For the text-containing cell, return its midpoint in (X, Y) coordinate format. 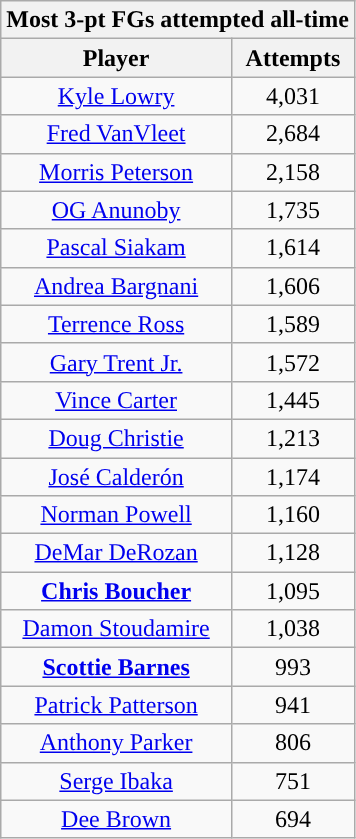
Andrea Bargnani (116, 286)
Attempts (292, 58)
DeMar DeRozan (116, 553)
751 (292, 781)
Norman Powell (116, 515)
Anthony Parker (116, 743)
Serge Ibaka (116, 781)
Dee Brown (116, 819)
1,445 (292, 400)
1,038 (292, 629)
941 (292, 705)
Pascal Siakam (116, 248)
Player (116, 58)
4,031 (292, 96)
1,174 (292, 477)
806 (292, 743)
2,158 (292, 172)
Scottie Barnes (116, 667)
Terrence Ross (116, 324)
Most 3-pt FGs attempted all-time (178, 20)
Vince Carter (116, 400)
1,160 (292, 515)
1,095 (292, 591)
1,213 (292, 438)
1,735 (292, 210)
Patrick Patterson (116, 705)
2,684 (292, 134)
993 (292, 667)
694 (292, 819)
Chris Boucher (116, 591)
OG Anunoby (116, 210)
Kyle Lowry (116, 96)
1,572 (292, 362)
1,614 (292, 248)
Fred VanVleet (116, 134)
1,606 (292, 286)
Gary Trent Jr. (116, 362)
José Calderón (116, 477)
1,128 (292, 553)
Damon Stoudamire (116, 629)
Doug Christie (116, 438)
1,589 (292, 324)
Morris Peterson (116, 172)
